Return (X, Y) of the center of cell containing provided text 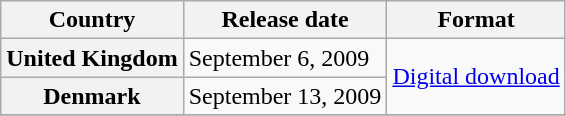
Format (476, 20)
Release date (285, 20)
September 13, 2009 (285, 96)
United Kingdom (92, 58)
Country (92, 20)
Denmark (92, 96)
September 6, 2009 (285, 58)
Digital download (476, 77)
